Extract the [X, Y] coordinate from the center of the cell holding the provided text.  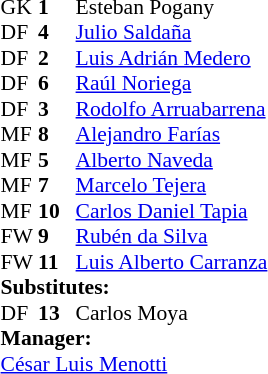
10 [57, 211]
2 [57, 58]
5 [57, 160]
Luis Alberto Carranza [172, 262]
Julio Saldaña [172, 33]
Rubén da Silva [172, 237]
Carlos Moya [172, 313]
9 [57, 237]
Carlos Daniel Tapia [172, 211]
11 [57, 262]
Manager: [134, 339]
Raúl Noriega [172, 83]
6 [57, 83]
3 [57, 109]
Luis Adrián Medero [172, 58]
4 [57, 33]
Alejandro Farías [172, 135]
Marcelo Tejera [172, 185]
7 [57, 185]
Rodolfo Arruabarrena [172, 109]
8 [57, 135]
13 [57, 313]
Substitutes: [134, 287]
Alberto Naveda [172, 160]
